Search for the cell housing the specified text and yield its [X, Y] center coordinate. 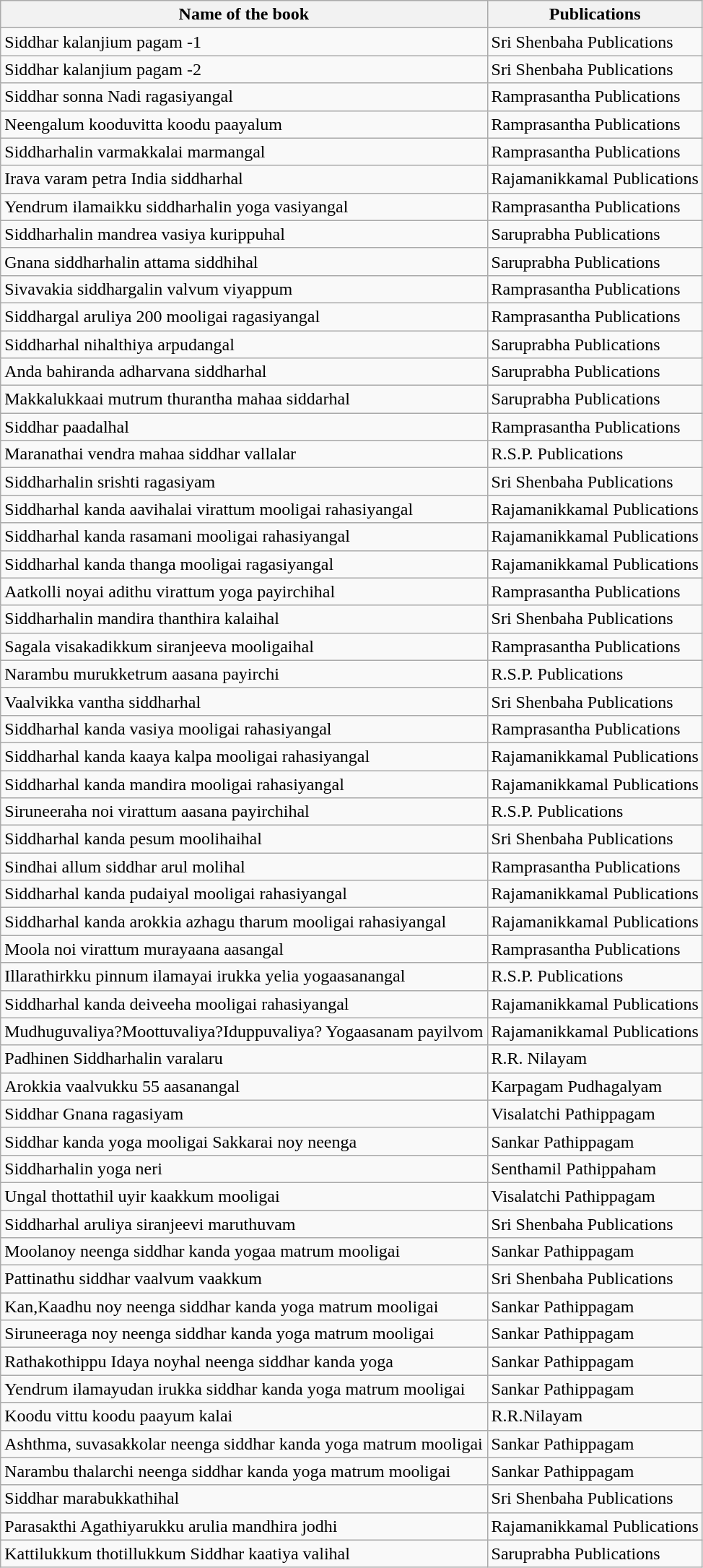
Siddharhal kanda pudaiyal mooligai rahasiyangal [244, 894]
Sivavakia siddhargalin valvum viyappum [244, 289]
Siddhar kalanjium pagam -2 [244, 69]
Siddharhal kanda pesum moolihaihal [244, 839]
Siddharhal nihalthiya arpudangal [244, 345]
Siddharhal kanda mandira mooligai rahasiyangal [244, 784]
Siddharhalin mandira thanthira kalaihal [244, 619]
Moolanoy neenga siddhar kanda yogaa matrum mooligai [244, 1252]
Parasakthi Agathiyarukku arulia mandhira jodhi [244, 1526]
Yendrum ilamayudan irukka siddhar kanda yoga matrum mooligai [244, 1389]
Ungal thottathil uyir kaakkum mooligai [244, 1196]
Anda bahiranda adharvana siddharhal [244, 372]
Siruneeraga noy neenga siddhar kanda yoga matrum mooligai [244, 1334]
Kattilukkum thotillukkum Siddhar kaatiya valihal [244, 1554]
Siddharhalin srishti ragasiyam [244, 482]
Siddhar sonna Nadi ragasiyangal [244, 97]
Siddharhal aruliya siranjeevi maruthuvam [244, 1224]
Moola noi virattum murayaana aasangal [244, 949]
Siddharhal kanda vasiya mooligai rahasiyangal [244, 729]
Senthamil Pathippaham [595, 1169]
Siddhar Gnana ragasiyam [244, 1114]
Padhinen Siddharhalin varalaru [244, 1059]
Siddharhal kanda rasamani mooligai rahasiyangal [244, 537]
Koodu vittu koodu paayum kalai [244, 1416]
Siddharhal kanda aavihalai virattum mooligai rahasiyangal [244, 509]
Sindhai allum siddhar arul molihal [244, 867]
Siddhar kanda yoga mooligai Sakkarai noy neenga [244, 1141]
Irava varam petra India siddharhal [244, 179]
Neengalum kooduvitta koodu paayalum [244, 124]
Siddhar marabukkathihal [244, 1499]
Maranathai vendra mahaa siddhar vallalar [244, 454]
Siddhar paadalhal [244, 427]
Kan,Kaadhu noy neenga siddhar kanda yoga matrum mooligai [244, 1307]
Narambu murukketrum aasana payirchi [244, 674]
Gnana siddharhalin attama siddhihal [244, 261]
Siruneeraha noi virattum aasana payirchihal [244, 812]
Siddharhalin yoga neri [244, 1169]
Ashthma, suvasakkolar neenga siddhar kanda yoga matrum mooligai [244, 1444]
Mudhuguvaliya?Moottuvaliya?Iduppuvaliya? Yogaasanam payilvom [244, 1031]
Siddharhalin varmakkalai marmangal [244, 152]
Karpagam Pudhagalyam [595, 1086]
Siddharhal kanda kaaya kalpa mooligai rahasiyangal [244, 756]
Siddharhal kanda deiveeha mooligai rahasiyangal [244, 1004]
R.R.Nilayam [595, 1416]
Siddhar kalanjium pagam -1 [244, 42]
Publications [595, 14]
Yendrum ilamaikku siddharhalin yoga vasiyangal [244, 207]
Pattinathu siddhar vaalvum vaakkum [244, 1279]
Siddharhal kanda thanga mooligai ragasiyangal [244, 564]
Siddharhal kanda arokkia azhagu tharum mooligai rahasiyangal [244, 922]
Vaalvikka vantha siddharhal [244, 701]
Sagala visakadikkum siranjeeva mooligaihal [244, 646]
Siddhargal aruliya 200 mooligai ragasiyangal [244, 316]
Aatkolli noyai adithu virattum yoga payirchihal [244, 592]
Narambu thalarchi neenga siddhar kanda yoga matrum mooligai [244, 1471]
Name of the book [244, 14]
Rathakothippu Idaya noyhal neenga siddhar kanda yoga [244, 1361]
Siddharhalin mandrea vasiya kurippuhal [244, 234]
Makkalukkaai mutrum thurantha mahaa siddarhal [244, 399]
Arokkia vaalvukku 55 aasanangal [244, 1086]
Illarathirkku pinnum ilamayai irukka yelia yogaasanangal [244, 976]
R.R. Nilayam [595, 1059]
